For the text-containing cell, return its midpoint in (X, Y) coordinate format. 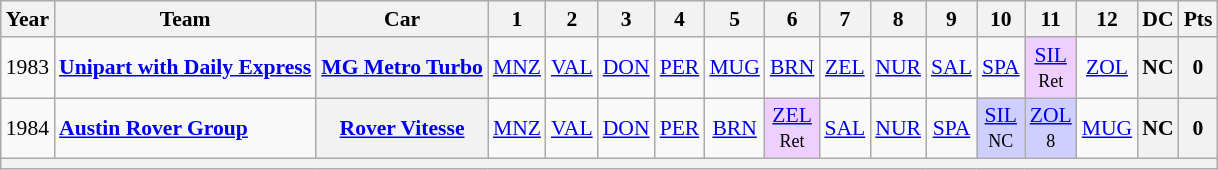
8 (898, 19)
ZEL (844, 68)
12 (1108, 19)
Unipart with Daily Express (185, 68)
SILNC (1001, 128)
SILRet (1051, 68)
Car (402, 19)
Team (185, 19)
DC (1158, 19)
ZOL8 (1051, 128)
11 (1051, 19)
6 (792, 19)
1983 (28, 68)
Pts (1198, 19)
Year (28, 19)
4 (680, 19)
Austin Rover Group (185, 128)
ZOL (1108, 68)
MG Metro Turbo (402, 68)
1 (517, 19)
7 (844, 19)
1984 (28, 128)
ZELRet (792, 128)
3 (626, 19)
5 (734, 19)
10 (1001, 19)
Rover Vitesse (402, 128)
2 (572, 19)
9 (952, 19)
